Pinpoint the cell where the given text exists, returning its [x, y] midpoint coordinate. 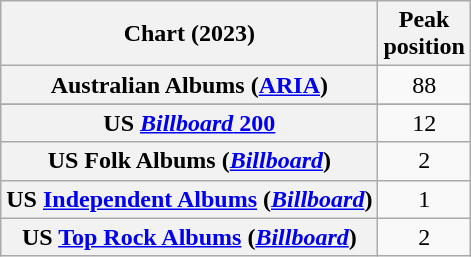
88 [424, 85]
US Independent Albums (Billboard) [190, 199]
Australian Albums (ARIA) [190, 85]
US Top Rock Albums (Billboard) [190, 237]
US Folk Albums (Billboard) [190, 161]
Peakposition [424, 34]
Chart (2023) [190, 34]
12 [424, 123]
US Billboard 200 [190, 123]
1 [424, 199]
